Provide the [x, y] coordinate of the cell's center where the given text is located.  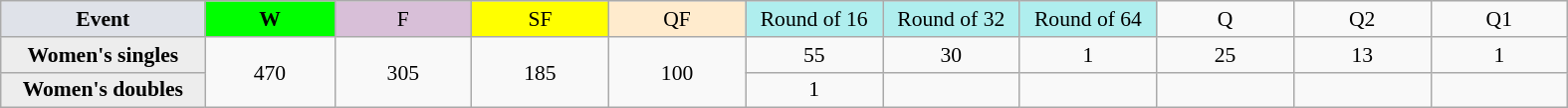
W [270, 19]
QF [677, 19]
Women's singles [104, 55]
13 [1362, 55]
470 [270, 72]
Q2 [1362, 19]
Event [104, 19]
55 [814, 55]
Round of 64 [1088, 19]
F [403, 19]
Q [1226, 19]
Women's doubles [104, 90]
Q1 [1499, 19]
Round of 32 [951, 19]
30 [951, 55]
305 [403, 72]
Round of 16 [814, 19]
185 [541, 72]
SF [541, 19]
100 [677, 72]
25 [1226, 55]
